Extract the [X, Y] coordinate from the center of the cell holding the provided text.  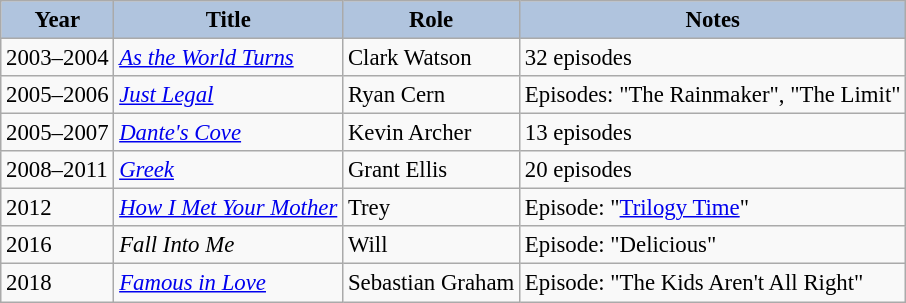
As the World Turns [228, 58]
2016 [58, 245]
Episode: "Delicious" [713, 245]
2005–2007 [58, 133]
Title [228, 20]
13 episodes [713, 133]
Year [58, 20]
Kevin Archer [432, 133]
Role [432, 20]
Grant Ellis [432, 170]
How I Met Your Mother [228, 208]
Fall Into Me [228, 245]
2018 [58, 283]
Greek [228, 170]
Notes [713, 20]
Famous in Love [228, 283]
2012 [58, 208]
Sebastian Graham [432, 283]
2003–2004 [58, 58]
Ryan Cern [432, 95]
Episode: "Trilogy Time" [713, 208]
Clark Watson [432, 58]
Will [432, 245]
Episode: "The Kids Aren't All Right" [713, 283]
32 episodes [713, 58]
Trey [432, 208]
Episodes: "The Rainmaker", "The Limit" [713, 95]
Dante's Cove [228, 133]
2005–2006 [58, 95]
20 episodes [713, 170]
Just Legal [228, 95]
2008–2011 [58, 170]
